Extract the [x, y] coordinate from the center of the cell holding the provided text.  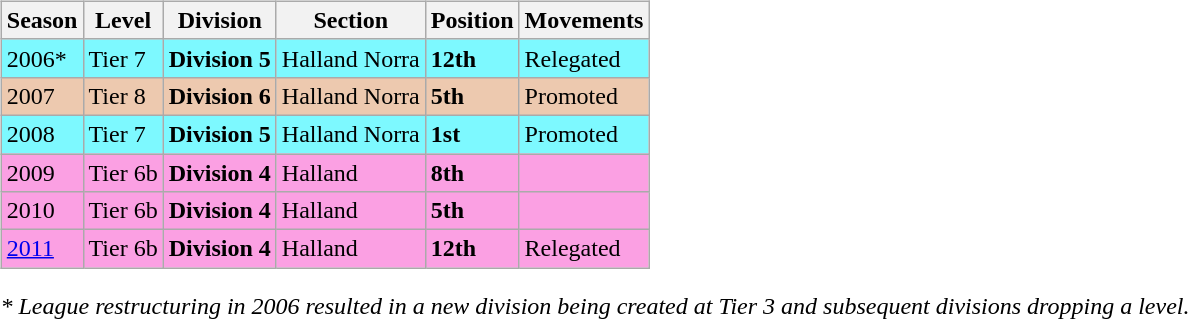
2007 [42, 96]
8th [472, 173]
2006* [42, 58]
2011 [42, 249]
Division [220, 20]
Season [42, 20]
Division 6 [220, 96]
Section [350, 20]
Position [472, 20]
Movements [584, 20]
1st [472, 134]
Tier 8 [123, 96]
Level [123, 20]
2010 [42, 211]
2009 [42, 173]
2008 [42, 134]
